For the text-containing cell, return its midpoint in (x, y) coordinate format. 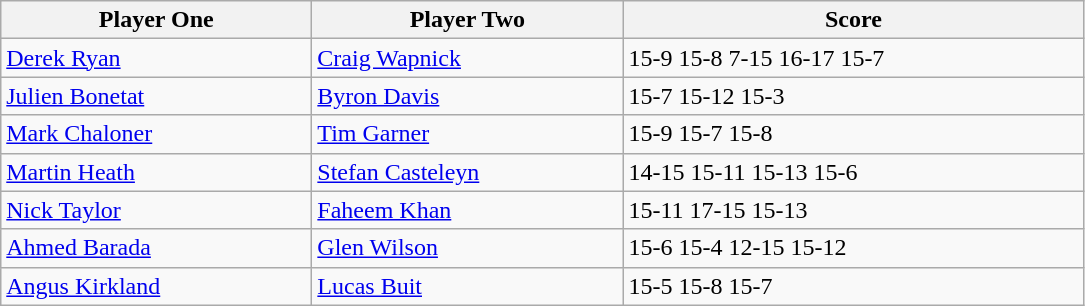
Lucas Buit (468, 286)
Player Two (468, 20)
Score (854, 20)
Stefan Casteleyn (468, 172)
15-6 15-4 12-15 15-12 (854, 248)
Byron Davis (468, 96)
Nick Taylor (156, 210)
Ahmed Barada (156, 248)
14-15 15-11 15-13 15-6 (854, 172)
Julien Bonetat (156, 96)
Faheem Khan (468, 210)
Player One (156, 20)
15-5 15-8 15-7 (854, 286)
Tim Garner (468, 134)
15-9 15-7 15-8 (854, 134)
Angus Kirkland (156, 286)
15-11 17-15 15-13 (854, 210)
Glen Wilson (468, 248)
Craig Wapnick (468, 58)
Mark Chaloner (156, 134)
Martin Heath (156, 172)
15-9 15-8 7-15 16-17 15-7 (854, 58)
Derek Ryan (156, 58)
15-7 15-12 15-3 (854, 96)
